Determine the [X, Y] coordinate at the center of the cell enclosing the given text.  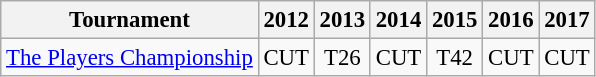
2015 [455, 20]
The Players Championship [130, 58]
2013 [342, 20]
T26 [342, 58]
Tournament [130, 20]
2016 [511, 20]
T42 [455, 58]
2012 [286, 20]
2014 [398, 20]
2017 [567, 20]
